From the cell containing the given text, extract its center point as (x, y) coordinate. 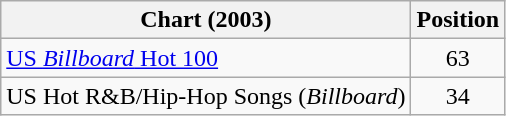
Position (458, 20)
US Billboard Hot 100 (206, 58)
34 (458, 96)
Chart (2003) (206, 20)
US Hot R&B/Hip-Hop Songs (Billboard) (206, 96)
63 (458, 58)
